From the cell containing the given text, extract its center point as [X, Y] coordinate. 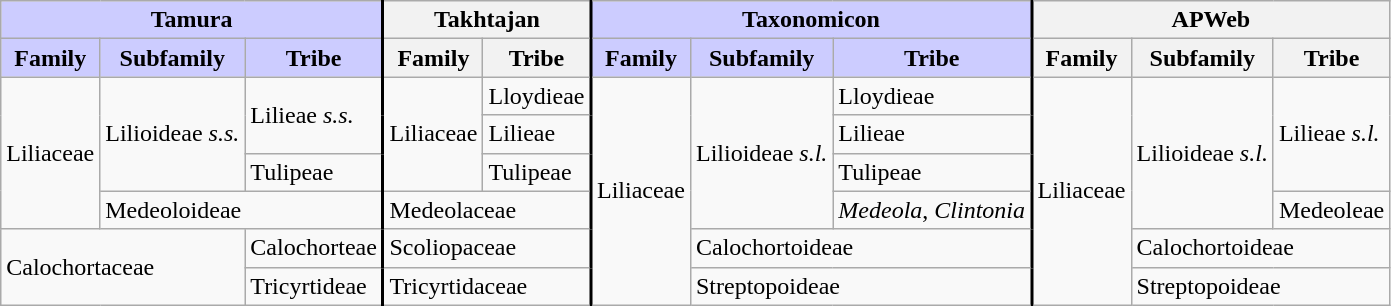
Calochorteae [314, 248]
Medeolaceae [487, 210]
Medeoloideae [242, 210]
Tricyrtidaceae [487, 286]
Calochortaceae [123, 267]
Lilioideae s.s. [172, 134]
Medeoleae [1331, 210]
Takhtajan [487, 20]
Tamura [192, 20]
Lilieae s.s. [314, 115]
APWeb [1210, 20]
Taxonomicon [812, 20]
Lilieae s.l. [1331, 134]
Scoliopaceae [487, 248]
Medeola, Clintonia [932, 210]
Tricyrtideae [314, 286]
